For the text-containing cell, return its midpoint in [X, Y] coordinate format. 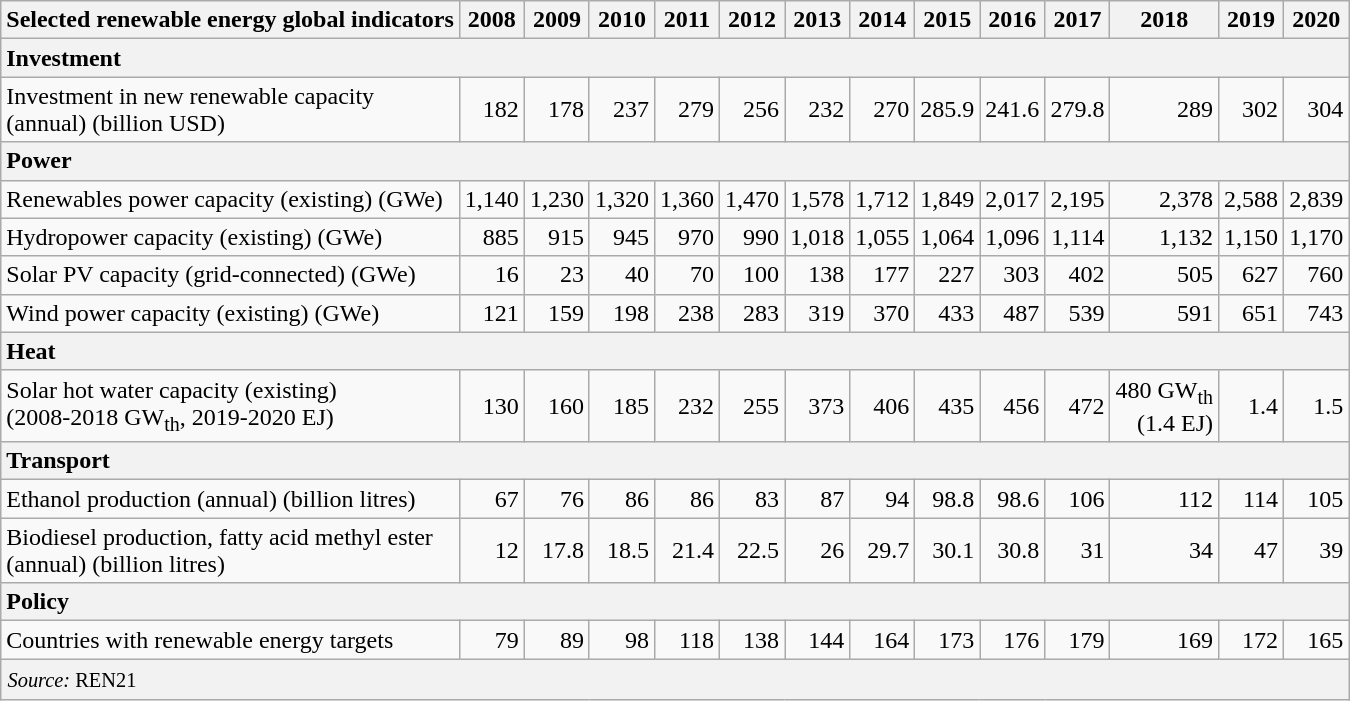
2,017 [1012, 199]
279.8 [1078, 110]
177 [882, 275]
40 [622, 275]
70 [686, 275]
79 [492, 640]
1,712 [882, 199]
Policy [675, 602]
2008 [492, 20]
Ethanol production (annual) (billion litres) [230, 499]
Solar PV capacity (grid-connected) (GWe) [230, 275]
2012 [752, 20]
118 [686, 640]
370 [882, 313]
1,096 [1012, 237]
2017 [1078, 20]
1,849 [948, 199]
433 [948, 313]
406 [882, 406]
Solar hot water capacity (existing) (2008-2018 GWth, 2019-2020 EJ) [230, 406]
373 [818, 406]
2013 [818, 20]
26 [818, 550]
2011 [686, 20]
1,114 [1078, 237]
31 [1078, 550]
179 [1078, 640]
990 [752, 237]
1,132 [1164, 237]
121 [492, 313]
270 [882, 110]
176 [1012, 640]
Power [675, 161]
Selected renewable energy global indicators [230, 20]
2,378 [1164, 199]
2015 [948, 20]
87 [818, 499]
227 [948, 275]
114 [1252, 499]
130 [492, 406]
2016 [1012, 20]
289 [1164, 110]
591 [1164, 313]
Countries with renewable energy targets [230, 640]
2019 [1252, 20]
539 [1078, 313]
21.4 [686, 550]
100 [752, 275]
1,320 [622, 199]
402 [1078, 275]
1,470 [752, 199]
Investment [675, 58]
627 [1252, 275]
106 [1078, 499]
1.4 [1252, 406]
67 [492, 499]
435 [948, 406]
241.6 [1012, 110]
Investment in new renewable capacity (annual) (billion USD) [230, 110]
237 [622, 110]
34 [1164, 550]
456 [1012, 406]
2,588 [1252, 199]
16 [492, 275]
472 [1078, 406]
173 [948, 640]
172 [1252, 640]
2020 [1316, 20]
89 [556, 640]
165 [1316, 640]
1,018 [818, 237]
2009 [556, 20]
505 [1164, 275]
29.7 [882, 550]
302 [1252, 110]
159 [556, 313]
743 [1316, 313]
1,064 [948, 237]
2,195 [1078, 199]
1,140 [492, 199]
Biodiesel production, fatty acid methyl ester (annual) (billion litres) [230, 550]
Hydropower capacity (existing) (GWe) [230, 237]
Heat [675, 351]
18.5 [622, 550]
915 [556, 237]
1,578 [818, 199]
1,360 [686, 199]
1,170 [1316, 237]
164 [882, 640]
2014 [882, 20]
Transport [675, 461]
970 [686, 237]
285.9 [948, 110]
283 [752, 313]
30.1 [948, 550]
1,230 [556, 199]
112 [1164, 499]
94 [882, 499]
319 [818, 313]
487 [1012, 313]
238 [686, 313]
76 [556, 499]
1,055 [882, 237]
198 [622, 313]
12 [492, 550]
2,839 [1316, 199]
945 [622, 237]
256 [752, 110]
1.5 [1316, 406]
651 [1252, 313]
160 [556, 406]
98 [622, 640]
480 GWth (1.4 EJ) [1164, 406]
2010 [622, 20]
22.5 [752, 550]
1,150 [1252, 237]
255 [752, 406]
Renewables power capacity (existing) (GWe) [230, 199]
185 [622, 406]
23 [556, 275]
30.8 [1012, 550]
98.6 [1012, 499]
178 [556, 110]
182 [492, 110]
144 [818, 640]
885 [492, 237]
169 [1164, 640]
47 [1252, 550]
39 [1316, 550]
98.8 [948, 499]
279 [686, 110]
Wind power capacity (existing) (GWe) [230, 313]
303 [1012, 275]
760 [1316, 275]
2018 [1164, 20]
105 [1316, 499]
17.8 [556, 550]
83 [752, 499]
304 [1316, 110]
Source: REN21 [675, 679]
